Locate the cell with the specified text and output its (x, y) center coordinate. 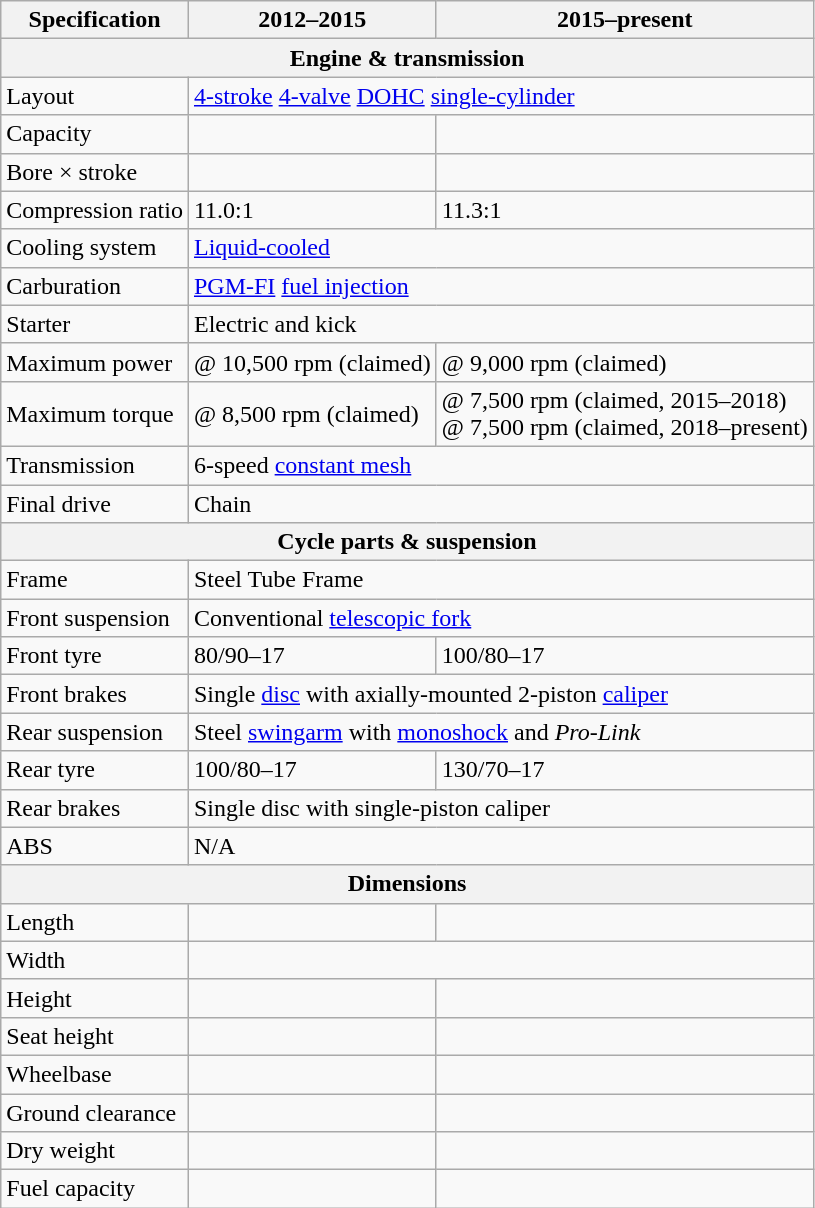
11.0:1 (312, 210)
Capacity (95, 134)
Rear brakes (95, 808)
@ 10,500 rpm (claimed) (312, 362)
Electric and kick (500, 324)
Rear tyre (95, 770)
Fuel capacity (95, 1189)
4-stroke 4-valve DOHC single-cylinder (500, 96)
Single disc with axially-mounted 2-piston caliper (500, 694)
Compression ratio (95, 210)
@ 7,500 rpm (claimed, 2015–2018) @ 7,500 rpm (claimed, 2018–present) (624, 414)
Length (95, 922)
@ 9,000 rpm (claimed) (624, 362)
Carburation (95, 286)
Maximum power (95, 362)
Seat height (95, 1036)
Cycle parts & suspension (408, 542)
Liquid-cooled (500, 248)
@ 8,500 rpm (claimed) (312, 414)
130/70–17 (624, 770)
Frame (95, 580)
PGM-FI fuel injection (500, 286)
Dry weight (95, 1151)
Engine & transmission (408, 58)
Steel swingarm with monoshock and Pro-Link (500, 732)
Steel Tube Frame (500, 580)
Specification (95, 20)
Cooling system (95, 248)
Front tyre (95, 656)
ABS (95, 846)
Conventional telescopic fork (500, 618)
Single disc with single-piston caliper (500, 808)
Starter (95, 324)
2015–present (624, 20)
Dimensions (408, 884)
Wheelbase (95, 1074)
2012–2015 (312, 20)
Front brakes (95, 694)
6-speed constant mesh (500, 465)
N/A (500, 846)
Chain (500, 503)
Ground clearance (95, 1113)
Layout (95, 96)
Height (95, 998)
Front suspension (95, 618)
Rear suspension (95, 732)
Width (95, 960)
Maximum torque (95, 414)
Transmission (95, 465)
Bore × stroke (95, 172)
80/90–17 (312, 656)
Final drive (95, 503)
11.3:1 (624, 210)
